From the cell containing the given text, extract its center point as (X, Y) coordinate. 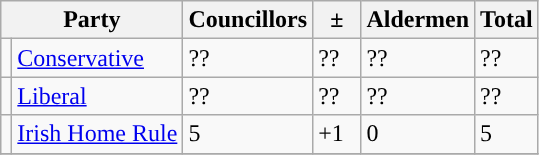
0 (418, 134)
Party (92, 20)
± (337, 20)
+1 (337, 134)
Liberal (98, 96)
Aldermen (418, 20)
Total (507, 20)
Irish Home Rule (98, 134)
Conservative (98, 58)
Councillors (248, 20)
